Find where the given text appears and provide that cell's center as [x, y] coordinate. 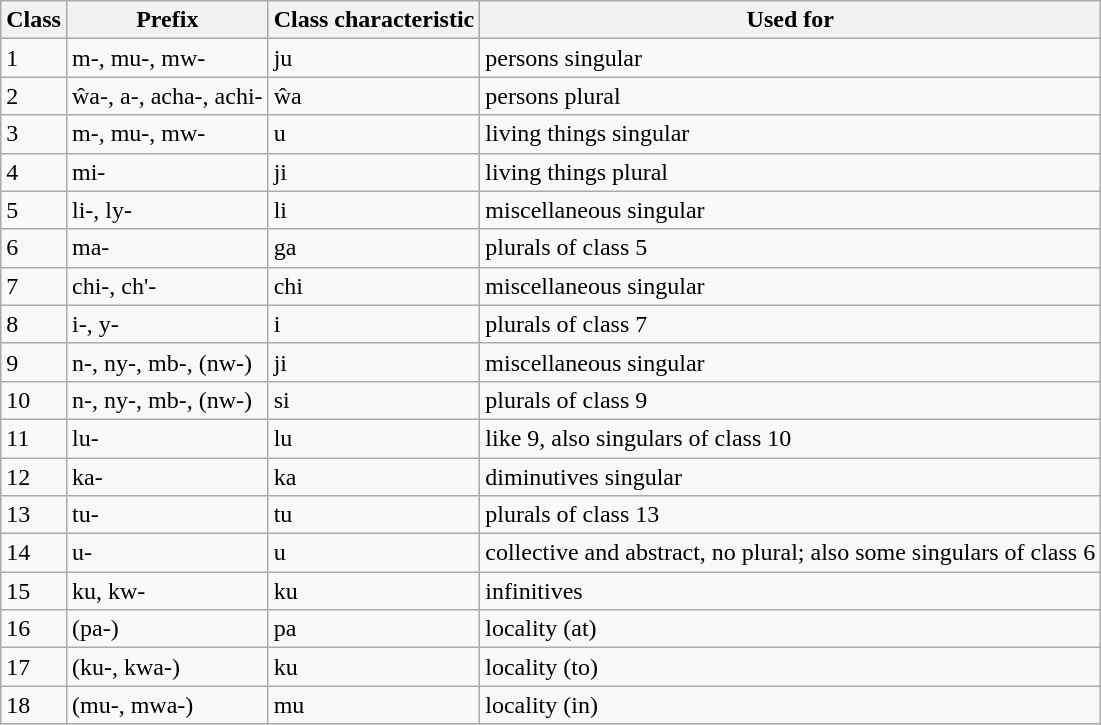
(ku-, kwa-) [167, 667]
mi- [167, 172]
lu- [167, 438]
living things singular [790, 134]
locality (at) [790, 629]
tu- [167, 515]
ku, kw- [167, 591]
4 [34, 172]
9 [34, 362]
6 [34, 248]
ŵa-, a-, acha-, achi- [167, 96]
persons plural [790, 96]
locality (to) [790, 667]
chi [374, 286]
5 [34, 210]
li [374, 210]
plurals of class 5 [790, 248]
13 [34, 515]
7 [34, 286]
Prefix [167, 20]
ka- [167, 477]
18 [34, 705]
ma- [167, 248]
u- [167, 553]
12 [34, 477]
li-, ly- [167, 210]
Used for [790, 20]
living things plural [790, 172]
15 [34, 591]
3 [34, 134]
14 [34, 553]
locality (in) [790, 705]
ju [374, 58]
si [374, 400]
(mu-, mwa-) [167, 705]
plurals of class 9 [790, 400]
i-, y- [167, 324]
16 [34, 629]
ŵa [374, 96]
tu [374, 515]
(pa-) [167, 629]
2 [34, 96]
chi-, ch'- [167, 286]
17 [34, 667]
Class characteristic [374, 20]
ga [374, 248]
like 9, also singulars of class 10 [790, 438]
collective and abstract, no plural; also some singulars of class 6 [790, 553]
mu [374, 705]
11 [34, 438]
10 [34, 400]
lu [374, 438]
i [374, 324]
8 [34, 324]
infinitives [790, 591]
ka [374, 477]
persons singular [790, 58]
Class [34, 20]
1 [34, 58]
pa [374, 629]
plurals of class 13 [790, 515]
plurals of class 7 [790, 324]
diminutives singular [790, 477]
